Output the [x, y] coordinate of the center of the cell containing the given text.  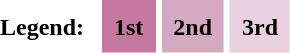
1st [128, 26]
3rd [260, 26]
2nd [192, 26]
Legend: [48, 26]
